For the text-containing cell, return its midpoint in [X, Y] coordinate format. 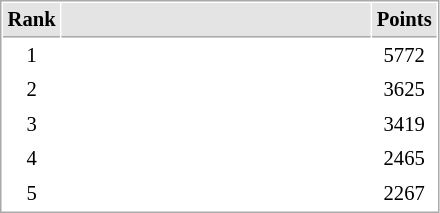
2465 [404, 158]
2 [32, 90]
Rank [32, 20]
1 [32, 56]
4 [32, 158]
3 [32, 124]
5772 [404, 56]
5 [32, 194]
3419 [404, 124]
3625 [404, 90]
2267 [404, 194]
Points [404, 20]
